Output the (x, y) coordinate of the center of the cell containing the given text.  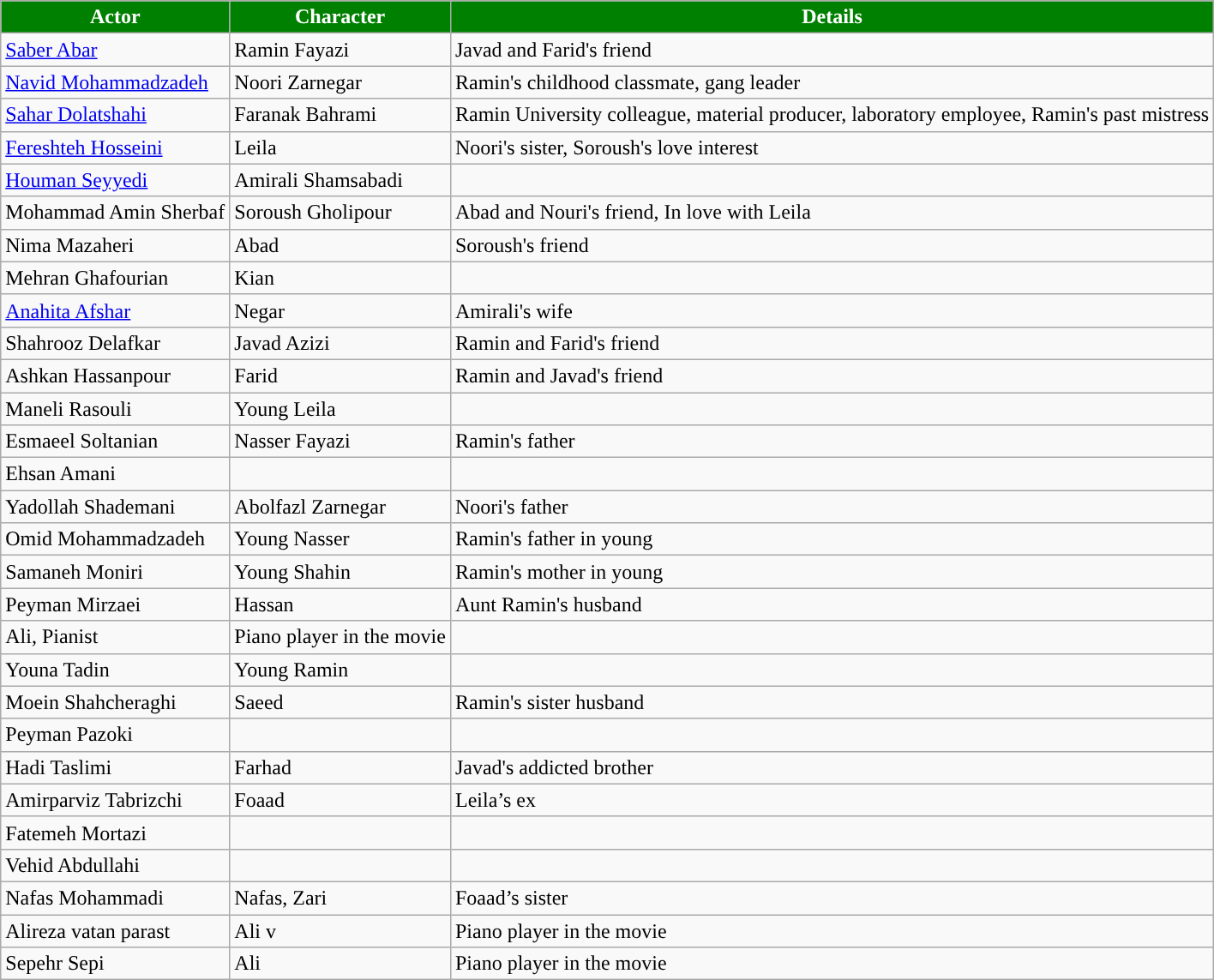
Ashkan Hassanpour (115, 376)
Hassan (340, 604)
Ramin's sister husband (832, 702)
Saeed (340, 702)
Ramin's father (832, 442)
Leila (340, 147)
Sepehr Sepi (115, 964)
Character (340, 17)
Shahrooz Delafkar (115, 343)
Abolfazl Zarnegar (340, 507)
Ali v (340, 930)
Amirali Shamsabadi (340, 180)
Negar (340, 310)
Omid Mohammadzadeh (115, 539)
Ramin and Javad's friend (832, 376)
Young Shahin (340, 572)
Fereshteh Hosseini (115, 147)
Foaad (340, 800)
Peyman Pazoki (115, 735)
Ali (340, 964)
Hadi Taslimi (115, 767)
Esmaeel Soltanian (115, 442)
Houman Seyyedi (115, 180)
Details (832, 17)
Abad and Nouri's friend, In love with Leila (832, 213)
Nafas Mohammadi (115, 898)
Abad (340, 245)
Kian (340, 278)
Leila’s ex (832, 800)
Saber Abar (115, 50)
Nima Mazaheri (115, 245)
Farid (340, 376)
Soroush's friend (832, 245)
Ali, Pianist (115, 637)
Ramin University colleague, material producer, laboratory employee, Ramin's past mistress (832, 115)
Javad and Farid's friend (832, 50)
Noori's sister, Soroush's love interest (832, 147)
Vehid Abdullahi (115, 865)
Noori Zarnegar (340, 82)
Samaneh Moniri (115, 572)
Ramin's childhood classmate, gang leader (832, 82)
Moein Shahcheraghi (115, 702)
Young Ramin (340, 670)
Young Nasser (340, 539)
Nafas, Zari (340, 898)
Maneli Rasouli (115, 409)
Nasser Fayazi (340, 442)
Actor (115, 17)
Yadollah Shademani (115, 507)
Javad Azizi (340, 343)
Peyman Mirzaei (115, 604)
Young Leila (340, 409)
Aunt Ramin's husband (832, 604)
Youna Tadin (115, 670)
Soroush Gholipour (340, 213)
Amirparviz Tabrizchi (115, 800)
Mohammad Amin Sherbaf (115, 213)
Ramin Fayazi (340, 50)
Ramin and Farid's friend (832, 343)
Foaad’s sister (832, 898)
Anahita Afshar (115, 310)
Alireza vatan parast (115, 930)
Mehran Ghafourian (115, 278)
Faranak Bahrami (340, 115)
Ehsan Amani (115, 474)
Noori's father (832, 507)
Javad's addicted brother (832, 767)
Ramin's mother in young (832, 572)
Fatemeh Mortazi (115, 833)
Navid Mohammadzadeh (115, 82)
Amirali's wife (832, 310)
Ramin's father in young (832, 539)
Sahar Dolatshahi (115, 115)
Farhad (340, 767)
